For the text-containing cell, return its midpoint in (x, y) coordinate format. 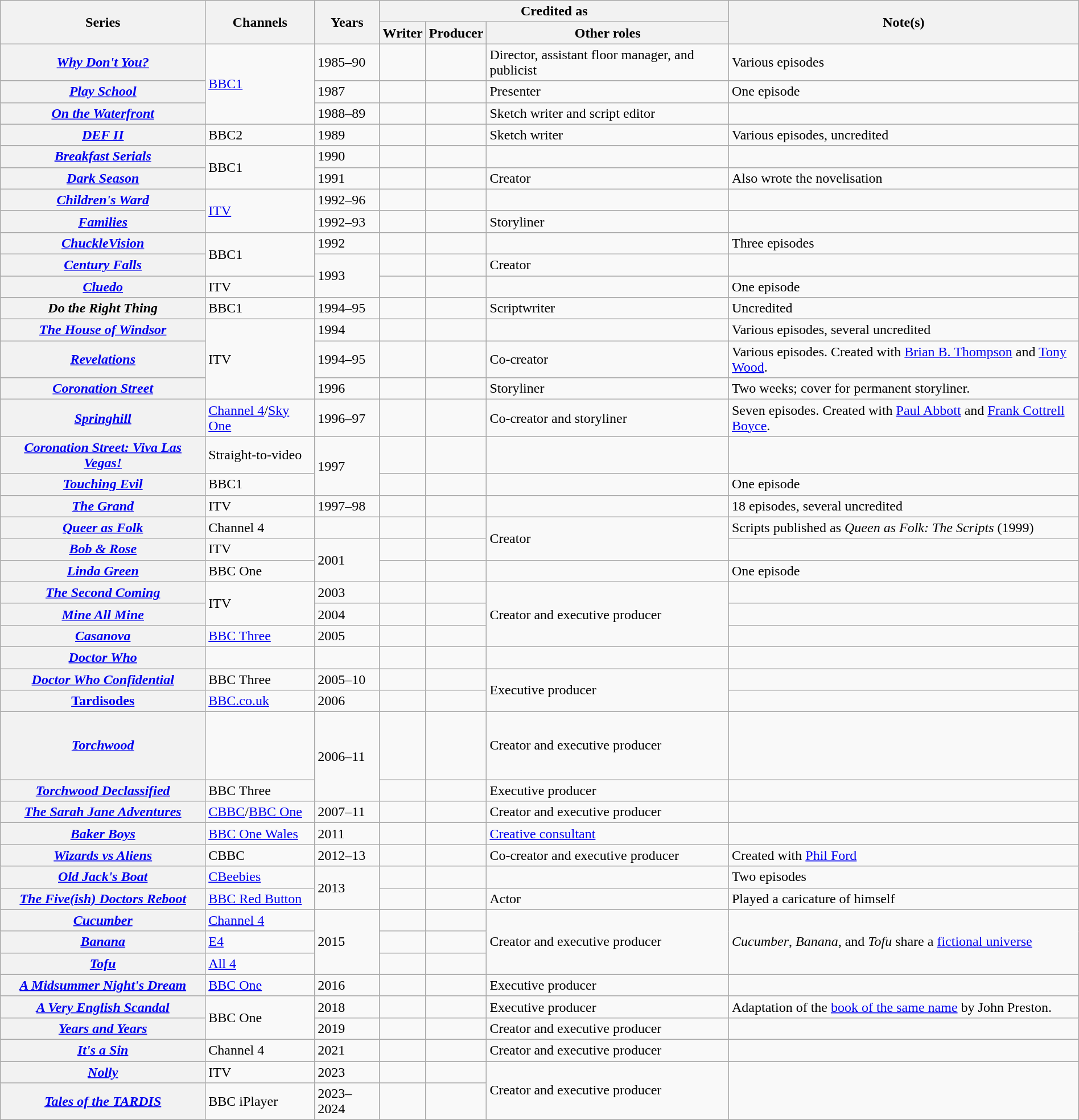
The Sarah Jane Adventures (103, 812)
Creative consultant (608, 834)
1985–90 (347, 63)
1989 (347, 135)
2011 (347, 834)
Nolly (103, 1072)
1996–97 (347, 418)
Coronation Street: Viva Las Vegas! (103, 455)
CBBC/BBC One (260, 812)
2005–10 (347, 679)
Channel 4/Sky One (260, 418)
2006 (347, 701)
Years (347, 22)
1996 (347, 389)
1997 (347, 466)
1990 (347, 157)
BBC.co.uk (260, 701)
Torchwood (103, 746)
Mine All Mine (103, 614)
Created with Phil Ford (904, 855)
ChuckleVision (103, 243)
1994 (347, 330)
Baker Boys (103, 834)
Doctor Who Confidential (103, 679)
A Midsummer Night's Dream (103, 985)
Various episodes, uncredited (904, 135)
Tofu (103, 963)
2019 (347, 1028)
Play School (103, 92)
2006–11 (347, 757)
1997–98 (347, 506)
Director, assistant floor manager, and publicist (608, 63)
Casanova (103, 636)
2016 (347, 985)
E4 (260, 942)
2003 (347, 592)
Series (103, 22)
2013 (347, 888)
Channels (260, 22)
Credited as (554, 11)
It's a Sin (103, 1050)
Torchwood Declassified (103, 790)
Adaptation of the book of the same name by John Preston. (904, 1007)
Why Don't You? (103, 63)
Other roles (608, 33)
2015 (347, 942)
Two episodes (904, 877)
Sketch writer and script editor (608, 113)
Various episodes (904, 63)
Uncredited (904, 308)
BBC One Wales (260, 834)
Do the Right Thing (103, 308)
Tardisodes (103, 701)
On the Waterfront (103, 113)
Sketch writer (608, 135)
BBC iPlayer (260, 1102)
Various episodes. Created with Brian B. Thompson and Tony Wood. (904, 360)
Co-creator and executive producer (608, 855)
Tales of the TARDIS (103, 1102)
2023 (347, 1072)
Old Jack's Boat (103, 877)
A Very English Scandal (103, 1007)
Note(s) (904, 22)
2018 (347, 1007)
All 4 (260, 963)
1993 (347, 275)
Banana (103, 942)
Presenter (608, 92)
2004 (347, 614)
Actor (608, 899)
Co-creator and storyliner (608, 418)
Co-creator (608, 360)
2023–2024 (347, 1102)
Writer (403, 33)
Revelations (103, 360)
18 episodes, several uncredited (904, 506)
Two weeks; cover for permanent storyliner. (904, 389)
Century Falls (103, 265)
Years and Years (103, 1028)
The Grand (103, 506)
Cluedo (103, 286)
Straight-to-video (260, 455)
1988–89 (347, 113)
The Second Coming (103, 592)
1992–96 (347, 200)
BBC2 (260, 135)
Scripts published as Queen as Folk: The Scripts (1999) (904, 528)
Queer as Folk (103, 528)
1992–93 (347, 221)
2007–11 (347, 812)
Cucumber, Banana, and Tofu share a fictional universe (904, 942)
Wizards vs Aliens (103, 855)
Scriptwriter (608, 308)
Also wrote the novelisation (904, 178)
Various episodes, several uncredited (904, 330)
2012–13 (347, 855)
Bob & Rose (103, 549)
The Five(ish) Doctors Reboot (103, 899)
CBBC (260, 855)
Springhill (103, 418)
1992 (347, 243)
Producer (456, 33)
2005 (347, 636)
CBeebies (260, 877)
2021 (347, 1050)
Dark Season (103, 178)
DEF II (103, 135)
Three episodes (904, 243)
2001 (347, 560)
Played a caricature of himself (904, 899)
Families (103, 221)
1991 (347, 178)
The House of Windsor (103, 330)
Linda Green (103, 571)
Coronation Street (103, 389)
Cucumber (103, 920)
Seven episodes. Created with Paul Abbott and Frank Cottrell Boyce. (904, 418)
Touching Evil (103, 484)
Breakfast Serials (103, 157)
BBC Red Button (260, 899)
Doctor Who (103, 657)
Children's Ward (103, 200)
1987 (347, 92)
